Scan for the cell matching the given text and deliver its [x, y] coordinate at center. 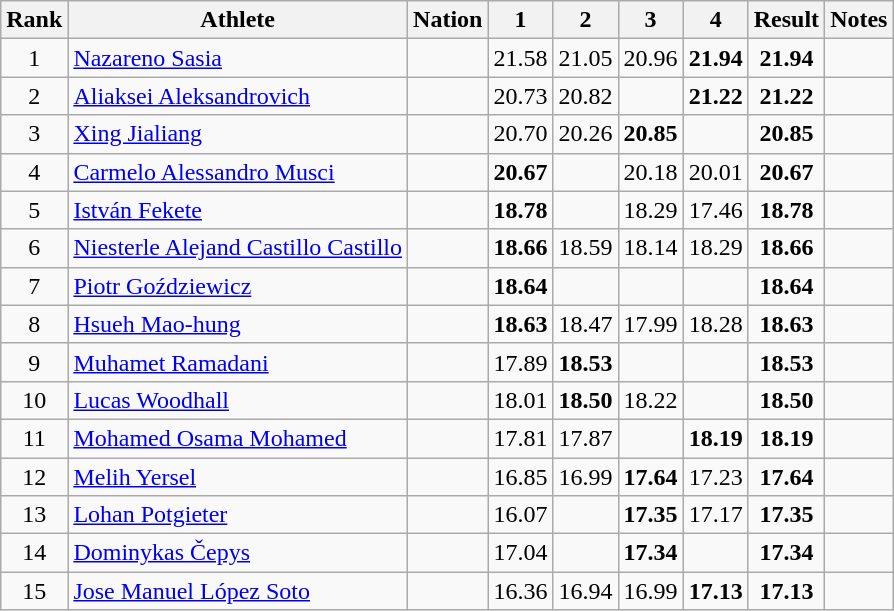
20.70 [520, 134]
20.01 [716, 172]
Notes [859, 20]
18.59 [586, 248]
17.04 [520, 553]
18.47 [586, 324]
16.85 [520, 477]
18.14 [650, 248]
9 [34, 362]
12 [34, 477]
Hsueh Mao-hung [238, 324]
18.28 [716, 324]
Lucas Woodhall [238, 400]
13 [34, 515]
5 [34, 210]
8 [34, 324]
17.87 [586, 438]
20.73 [520, 96]
Athlete [238, 20]
17.89 [520, 362]
Nazareno Sasia [238, 58]
Piotr Goździewicz [238, 286]
17.23 [716, 477]
20.82 [586, 96]
11 [34, 438]
17.46 [716, 210]
20.26 [586, 134]
Nation [448, 20]
17.99 [650, 324]
Lohan Potgieter [238, 515]
10 [34, 400]
Aliaksei Aleksandrovich [238, 96]
18.01 [520, 400]
16.36 [520, 591]
István Fekete [238, 210]
Muhamet Ramadani [238, 362]
20.18 [650, 172]
Result [786, 20]
17.81 [520, 438]
Niesterle Alejand Castillo Castillo [238, 248]
15 [34, 591]
Carmelo Alessandro Musci [238, 172]
16.94 [586, 591]
21.58 [520, 58]
18.22 [650, 400]
Melih Yersel [238, 477]
16.07 [520, 515]
Xing Jialiang [238, 134]
7 [34, 286]
Dominykas Čepys [238, 553]
17.17 [716, 515]
21.05 [586, 58]
6 [34, 248]
20.96 [650, 58]
Mohamed Osama Mohamed [238, 438]
Rank [34, 20]
14 [34, 553]
Jose Manuel López Soto [238, 591]
